Return [X, Y] of the center of cell containing provided text 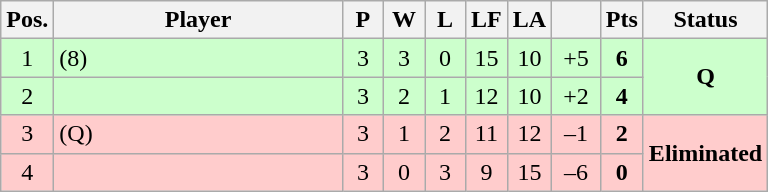
Pts [622, 20]
+5 [576, 58]
(Q) [198, 134]
–1 [576, 134]
(8) [198, 58]
LA [529, 20]
Player [198, 20]
Eliminated [705, 153]
Pos. [28, 20]
Q [705, 77]
LF [487, 20]
11 [487, 134]
Status [705, 20]
9 [487, 172]
6 [622, 58]
W [404, 20]
+2 [576, 96]
P [362, 20]
–6 [576, 172]
L [444, 20]
